For the text-containing cell, return its midpoint in [X, Y] coordinate format. 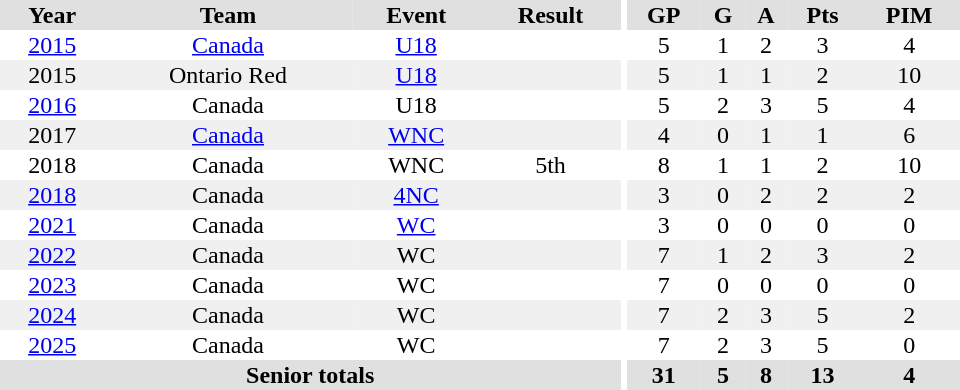
2023 [52, 285]
6 [909, 135]
Team [228, 15]
Event [416, 15]
GP [664, 15]
2022 [52, 255]
Result [551, 15]
4NC [416, 195]
Pts [823, 15]
2021 [52, 225]
2016 [52, 105]
31 [664, 375]
2017 [52, 135]
G [723, 15]
5th [551, 165]
Ontario Red [228, 75]
Year [52, 15]
2025 [52, 345]
A [766, 15]
PIM [909, 15]
2024 [52, 315]
Senior totals [310, 375]
13 [823, 375]
